Determine the (x, y) coordinate at the center of the cell enclosing the given text.  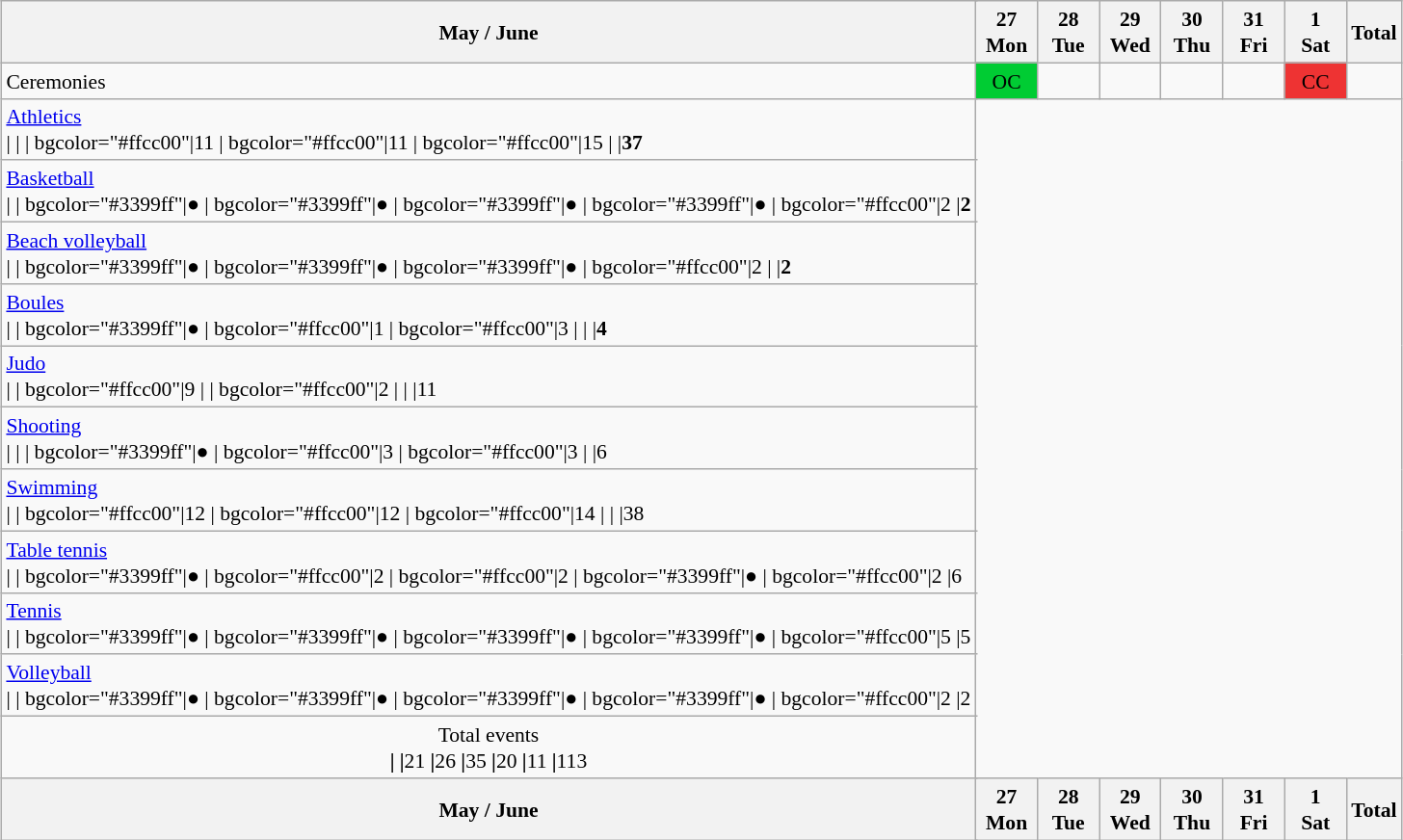
Tennis| | bgcolor="#3399ff"|● | bgcolor="#3399ff"|● | bgcolor="#3399ff"|● | bgcolor="#3399ff"|● | bgcolor="#ffcc00"|5 |5 (488, 623)
Shooting| | | bgcolor="#3399ff"|● | bgcolor="#ffcc00"|3 | bgcolor="#ffcc00"|3 | |6 (488, 438)
OC (1007, 81)
Basketball| | bgcolor="#3399ff"|● | bgcolor="#3399ff"|● | bgcolor="#3399ff"|● | bgcolor="#3399ff"|● | bgcolor="#ffcc00"|2 |2 (488, 191)
Table tennis| | bgcolor="#3399ff"|● | bgcolor="#ffcc00"|2 | bgcolor="#ffcc00"|2 | bgcolor="#3399ff"|● | bgcolor="#ffcc00"|2 |6 (488, 562)
Swimming| | bgcolor="#ffcc00"|12 | bgcolor="#ffcc00"|12 | bgcolor="#ffcc00"|14 | | |38 (488, 500)
Judo| | bgcolor="#ffcc00"|9 | | bgcolor="#ffcc00"|2 | | |11 (488, 376)
Beach volleyball| | bgcolor="#3399ff"|● | bgcolor="#3399ff"|● | bgcolor="#3399ff"|● | bgcolor="#ffcc00"|2 | |2 (488, 252)
Volleyball| | bgcolor="#3399ff"|● | bgcolor="#3399ff"|● | bgcolor="#3399ff"|● | bgcolor="#3399ff"|● | bgcolor="#ffcc00"|2 |2 (488, 685)
Athletics| | | bgcolor="#ffcc00"|11 | bgcolor="#ffcc00"|11 | bgcolor="#ffcc00"|15 | |37 (488, 129)
Boules| | bgcolor="#3399ff"|● | bgcolor="#ffcc00"|1 | bgcolor="#ffcc00"|3 | | |4 (488, 314)
Total events| |21 |26 |35 |20 |11 |113 (488, 747)
Ceremonies (488, 81)
CC (1315, 81)
